Determine the [X, Y] coordinate at the center of the cell enclosing the given text.  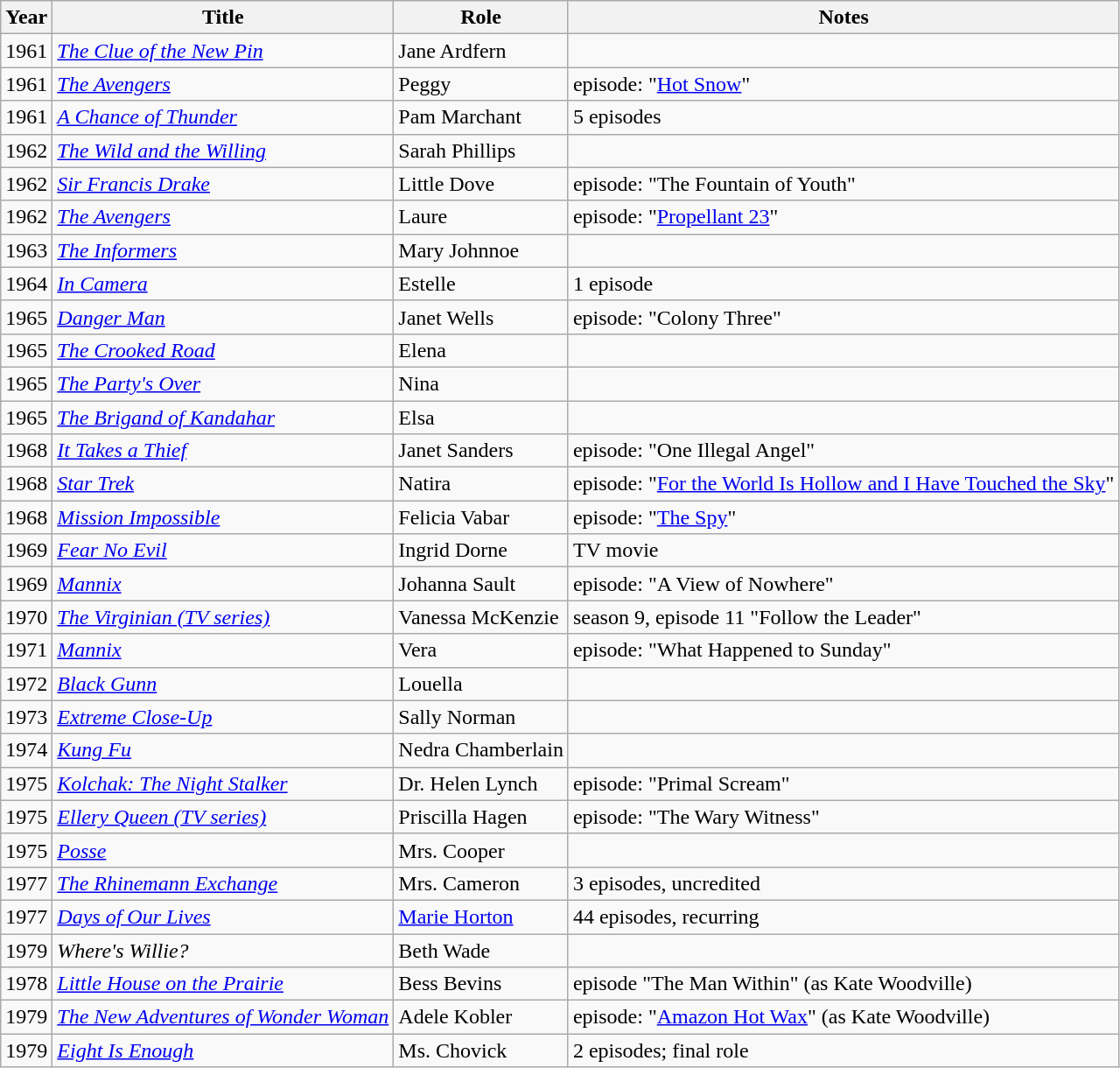
1972 [26, 684]
Janet Sanders [481, 451]
1971 [26, 650]
The New Adventures of Wonder Woman [223, 1017]
Ms. Chovick [481, 1050]
Role [481, 18]
The Brigand of Kandahar [223, 418]
episode: "Colony Three" [843, 317]
Sally Norman [481, 717]
1973 [26, 717]
Extreme Close-Up [223, 717]
1970 [26, 617]
Eight Is Enough [223, 1050]
Dr. Helen Lynch [481, 783]
Star Trek [223, 484]
Louella [481, 684]
44 episodes, recurring [843, 917]
Notes [843, 18]
Sarah Phillips [481, 151]
episode: "The Wary Witness" [843, 817]
Danger Man [223, 317]
The Clue of the New Pin [223, 51]
The Wild and the Willing [223, 151]
Mission Impossible [223, 517]
Little House on the Prairie [223, 984]
Bess Bevins [481, 984]
Mary Johnnoe [481, 250]
episode "The Man Within" (as Kate Woodville) [843, 984]
Vanessa McKenzie [481, 617]
TV movie [843, 551]
episode: "What Happened to Sunday" [843, 650]
Mrs. Cameron [481, 883]
Janet Wells [481, 317]
A Chance of Thunder [223, 117]
The Rhinemann Exchange [223, 883]
episode: "The Spy" [843, 517]
Nina [481, 383]
season 9, episode 11 "Follow the Leader" [843, 617]
1978 [26, 984]
episode: "Propellant 23" [843, 217]
Mrs. Cooper [481, 850]
Sir Francis Drake [223, 184]
Ellery Queen (TV series) [223, 817]
Adele Kobler [481, 1017]
Natira [481, 484]
1963 [26, 250]
In Camera [223, 284]
Fear No Evil [223, 551]
episode: "A View of Nowhere" [843, 584]
5 episodes [843, 117]
2 episodes; final role [843, 1050]
1 episode [843, 284]
1974 [26, 750]
episode: "Hot Snow" [843, 84]
Elena [481, 350]
Ingrid Dorne [481, 551]
Kung Fu [223, 750]
1964 [26, 284]
Year [26, 18]
episode: "One Illegal Angel" [843, 451]
It Takes a Thief [223, 451]
Marie Horton [481, 917]
Days of Our Lives [223, 917]
The Party's Over [223, 383]
Little Dove [481, 184]
episode: "For the World Is Hollow and I Have Touched the Sky" [843, 484]
Peggy [481, 84]
Felicia Vabar [481, 517]
The Crooked Road [223, 350]
Kolchak: The Night Stalker [223, 783]
Beth Wade [481, 950]
episode: "The Fountain of Youth" [843, 184]
Laure [481, 217]
Johanna Sault [481, 584]
episode: "Amazon Hot Wax" (as Kate Woodville) [843, 1017]
Title [223, 18]
Pam Marchant [481, 117]
3 episodes, uncredited [843, 883]
Black Gunn [223, 684]
Where's Willie? [223, 950]
Priscilla Hagen [481, 817]
episode: "Primal Scream" [843, 783]
The Informers [223, 250]
Vera [481, 650]
Nedra Chamberlain [481, 750]
Posse [223, 850]
Estelle [481, 284]
The Virginian (TV series) [223, 617]
Jane Ardfern [481, 51]
Elsa [481, 418]
